Search for the cell housing the specified text and yield its [x, y] center coordinate. 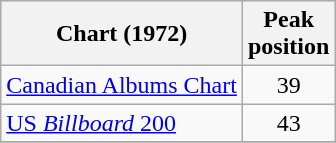
Canadian Albums Chart [122, 85]
Peakposition [288, 34]
US Billboard 200 [122, 123]
39 [288, 85]
Chart (1972) [122, 34]
43 [288, 123]
